Find where the given text appears and provide that cell's center as [X, Y] coordinate. 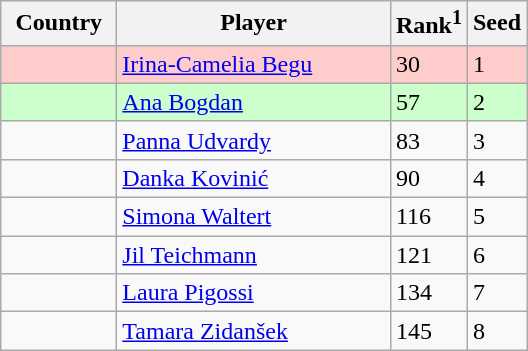
83 [428, 140]
90 [428, 178]
1 [496, 64]
Laura Pigossi [254, 293]
Country [59, 24]
Simona Waltert [254, 217]
30 [428, 64]
Ana Bogdan [254, 102]
Jil Teichmann [254, 255]
6 [496, 255]
134 [428, 293]
Panna Udvardy [254, 140]
57 [428, 102]
5 [496, 217]
Danka Kovinić [254, 178]
Player [254, 24]
Rank1 [428, 24]
121 [428, 255]
4 [496, 178]
Irina-Camelia Begu [254, 64]
7 [496, 293]
116 [428, 217]
8 [496, 331]
Seed [496, 24]
3 [496, 140]
145 [428, 331]
Tamara Zidanšek [254, 331]
2 [496, 102]
